Output the [x, y] coordinate of the center of the cell containing the given text.  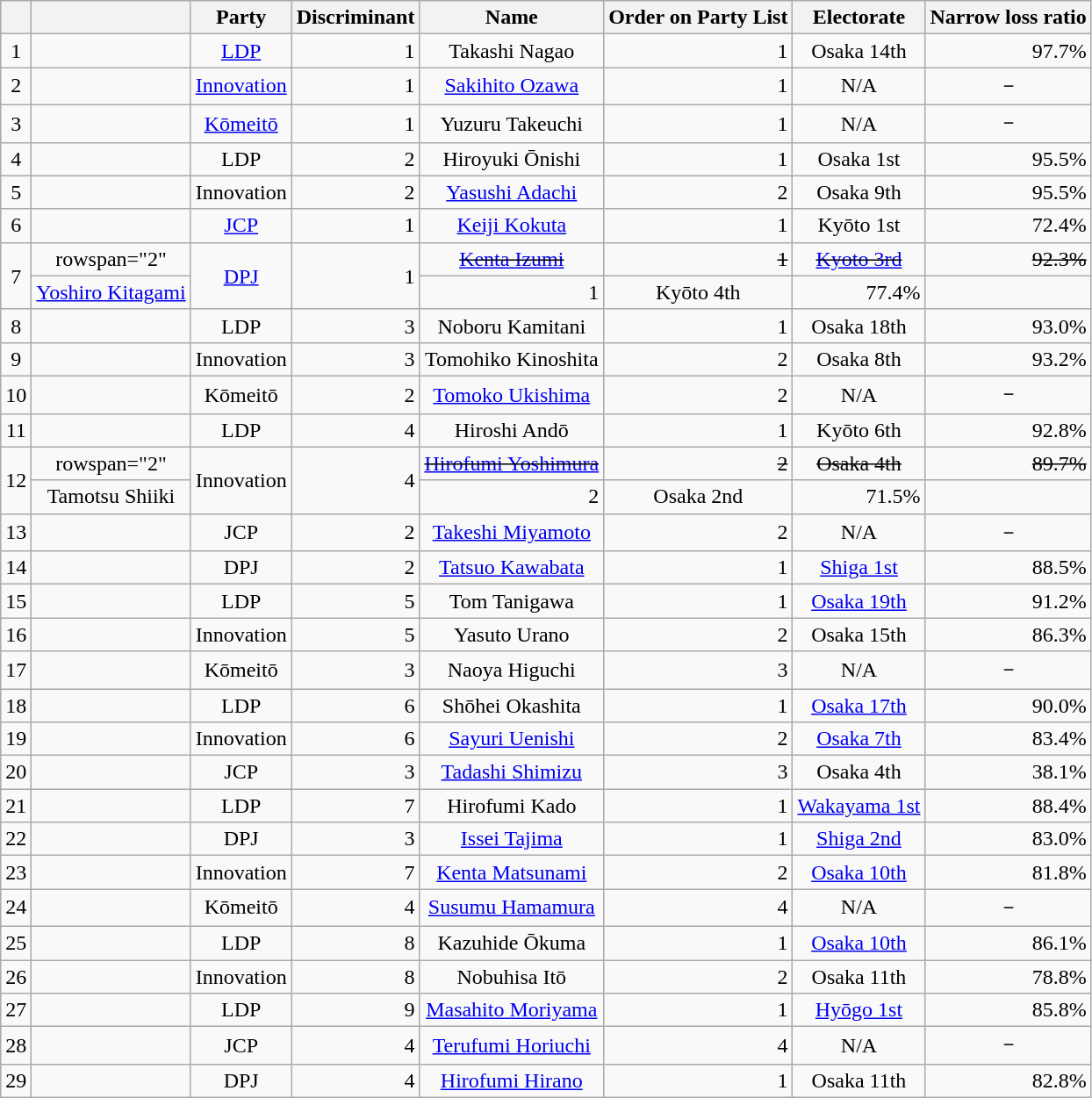
Terufumi Horiuchi [512, 1046]
38.1% [1008, 772]
Electorate [859, 18]
Tamotsu Shiiki [111, 497]
17 [16, 671]
29 [16, 1080]
81.8% [1008, 872]
Yuzuru Takeuchi [512, 123]
10 [16, 395]
Osaka 14th [859, 51]
Shiga 2nd [859, 839]
Kyoto 3rd [859, 259]
Nobuhisa Itō [512, 977]
Takashi Nagao [512, 51]
Discriminant [356, 18]
Yasushi Adachi [512, 192]
Party [241, 18]
Yasuto Urano [512, 635]
15 [16, 601]
Osaka 18th [859, 326]
21 [16, 806]
83.4% [1008, 739]
90.0% [1008, 705]
27 [16, 1010]
Kyōto 6th [859, 430]
86.1% [1008, 943]
18 [16, 705]
Order on Party List [699, 18]
12 [16, 480]
Hirofumi Kado [512, 806]
Kenta Matsunami [512, 872]
Kyōto 1st [859, 226]
89.7% [1008, 463]
11 [16, 430]
19 [16, 739]
85.8% [1008, 1010]
Tomohiko Kinoshita [512, 359]
Shōhei Okashita [512, 705]
Osaka 7th [859, 739]
86.3% [1008, 635]
Osaka 1st [859, 159]
Keiji Kokuta [512, 226]
20 [16, 772]
28 [16, 1046]
Narrow loss ratio [1008, 18]
97.7% [1008, 51]
26 [16, 977]
91.2% [1008, 601]
16 [16, 635]
Kyōto 4th [699, 292]
22 [16, 839]
88.5% [1008, 568]
Sakihito Ozawa [512, 86]
13 [16, 532]
Takeshi Miyamoto [512, 532]
Tom Tanigawa [512, 601]
Hirofumi Yoshimura [512, 463]
Issei Tajima [512, 839]
93.0% [1008, 326]
Osaka 8th [859, 359]
Hiroyuki Ōnishi [512, 159]
Hiroshi Andō [512, 430]
Shiga 1st [859, 568]
Noboru Kamitani [512, 326]
93.2% [1008, 359]
Kazuhide Ōkuma [512, 943]
Osaka 15th [859, 635]
Tadashi Shimizu [512, 772]
92.8% [1008, 430]
Hyōgo 1st [859, 1010]
78.8% [1008, 977]
83.0% [1008, 839]
25 [16, 943]
Name [512, 18]
Tomoko Ukishima [512, 395]
Tatsuo Kawabata [512, 568]
72.4% [1008, 226]
Yoshiro Kitagami [111, 292]
24 [16, 908]
Osaka 2nd [699, 497]
71.5% [859, 497]
14 [16, 568]
Osaka 19th [859, 601]
Susumu Hamamura [512, 908]
Naoya Higuchi [512, 671]
82.8% [1008, 1080]
Masahito Moriyama [512, 1010]
88.4% [1008, 806]
77.4% [859, 292]
Wakayama 1st [859, 806]
Osaka 9th [859, 192]
92.3% [1008, 259]
Hirofumi Hirano [512, 1080]
23 [16, 872]
Kenta Izumi [512, 259]
Sayuri Uenishi [512, 739]
Osaka 17th [859, 705]
